Determine the [x, y] coordinate at the center of the cell enclosing the given text.  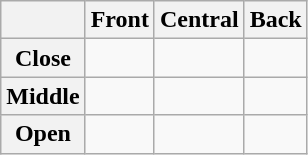
Close [43, 58]
Central [199, 20]
Back [276, 20]
Open [43, 134]
Front [120, 20]
Middle [43, 96]
